Pinpoint the cell where the given text exists, returning its (X, Y) midpoint coordinate. 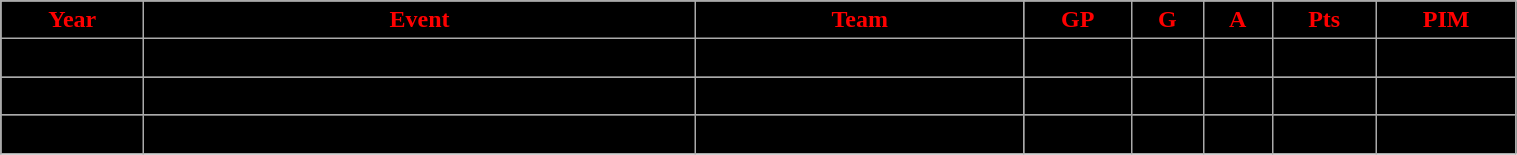
Canada (860, 96)
2009 (72, 58)
G (1167, 20)
Year (72, 20)
Pts (1324, 20)
A (1238, 20)
Under 18 Nationals (420, 58)
PIM (1446, 20)
IIHF Under 18 Worlds (420, 96)
Team (860, 20)
Ontario (860, 134)
GP (1078, 20)
Ontario Blue (860, 58)
Canada Winter Games (420, 134)
Event (420, 20)
